Pinpoint the cell where the given text exists, returning its [X, Y] midpoint coordinate. 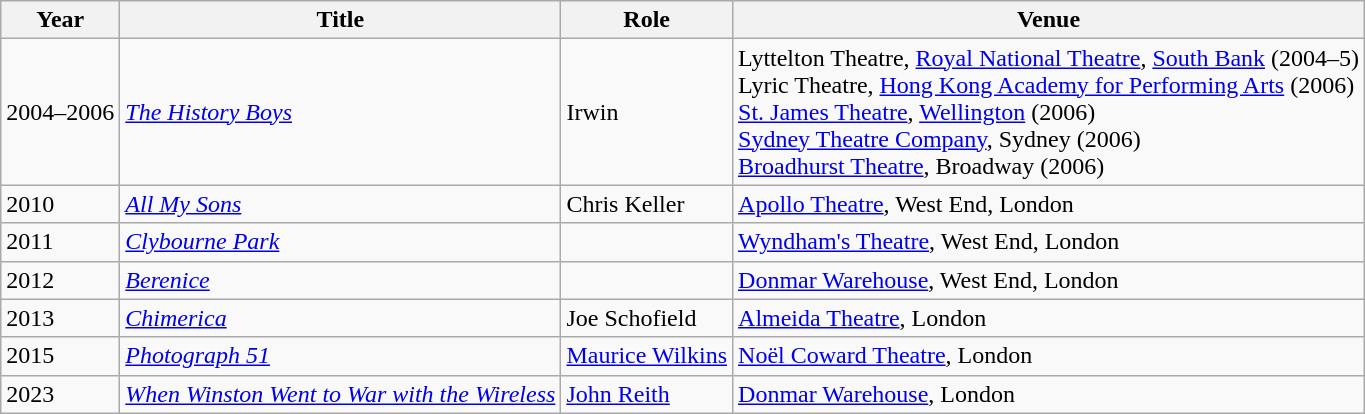
2012 [60, 280]
Title [340, 20]
Clybourne Park [340, 242]
Venue [1049, 20]
The History Boys [340, 112]
Donmar Warehouse, London [1049, 394]
Almeida Theatre, London [1049, 318]
Donmar Warehouse, West End, London [1049, 280]
When Winston Went to War with the Wireless [340, 394]
Chimerica [340, 318]
2015 [60, 356]
Berenice [340, 280]
2011 [60, 242]
Irwin [647, 112]
All My Sons [340, 204]
Wyndham's Theatre, West End, London [1049, 242]
Photograph 51 [340, 356]
2023 [60, 394]
Joe Schofield [647, 318]
2013 [60, 318]
Chris Keller [647, 204]
Apollo Theatre, West End, London [1049, 204]
Year [60, 20]
Maurice Wilkins [647, 356]
2004–2006 [60, 112]
Noël Coward Theatre, London [1049, 356]
John Reith [647, 394]
2010 [60, 204]
Role [647, 20]
